For the text-containing cell, return its midpoint in [x, y] coordinate format. 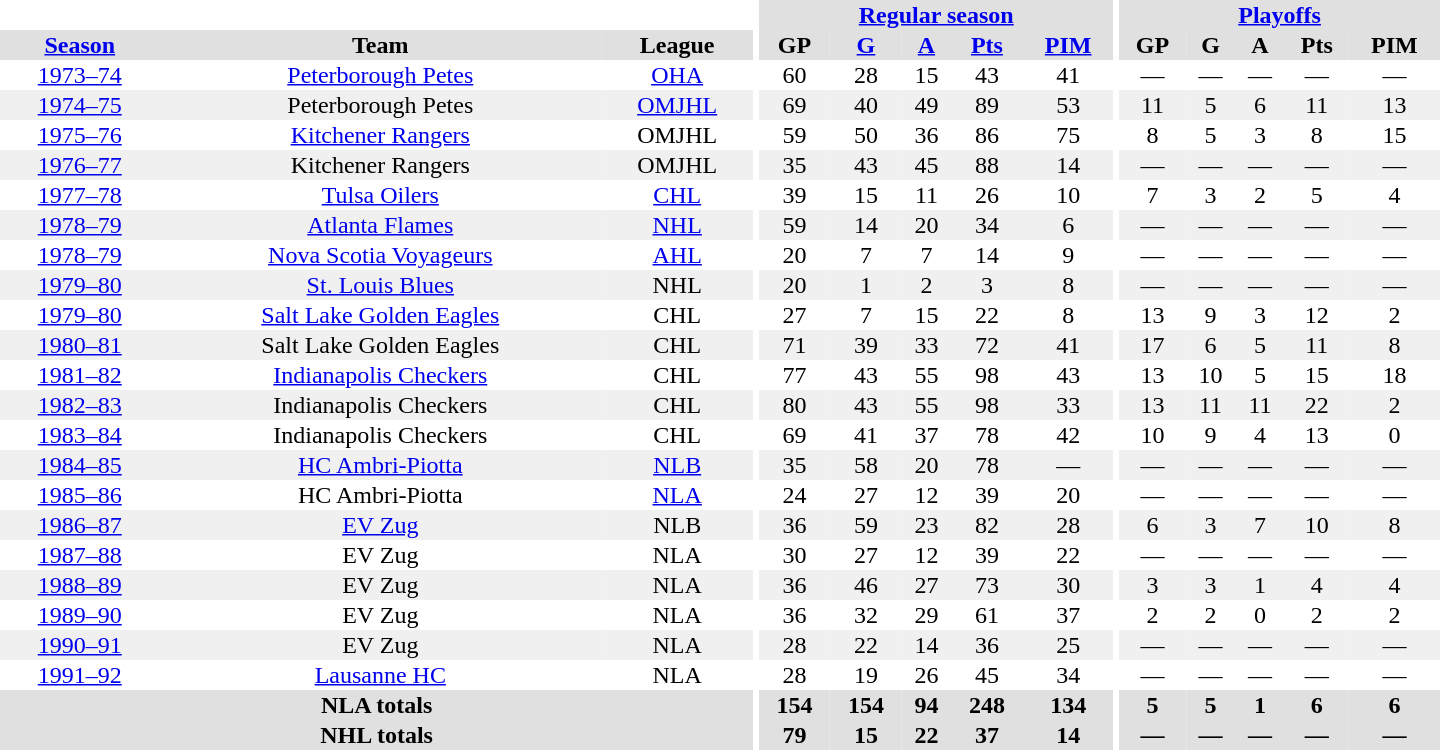
49 [926, 105]
St. Louis Blues [380, 285]
53 [1068, 105]
80 [794, 405]
League [677, 45]
18 [1394, 375]
17 [1152, 345]
82 [986, 525]
1981–82 [80, 375]
Lausanne HC [380, 675]
Tulsa Oilers [380, 195]
75 [1068, 135]
25 [1068, 645]
NHL totals [376, 735]
Team [380, 45]
24 [794, 495]
248 [986, 705]
Regular season [936, 15]
OHA [677, 75]
19 [866, 675]
1988–89 [80, 585]
32 [866, 615]
79 [794, 735]
88 [986, 165]
1974–75 [80, 105]
89 [986, 105]
1991–92 [80, 675]
1987–88 [80, 555]
42 [1068, 435]
1986–87 [80, 525]
1990–91 [80, 645]
1982–83 [80, 405]
1977–78 [80, 195]
77 [794, 375]
71 [794, 345]
1983–84 [80, 435]
1985–86 [80, 495]
61 [986, 615]
29 [926, 615]
AHL [677, 255]
46 [866, 585]
NLA totals [376, 705]
1975–76 [80, 135]
60 [794, 75]
1980–81 [80, 345]
134 [1068, 705]
40 [866, 105]
86 [986, 135]
50 [866, 135]
94 [926, 705]
1976–77 [80, 165]
Season [80, 45]
1989–90 [80, 615]
23 [926, 525]
Nova Scotia Voyageurs [380, 255]
73 [986, 585]
1973–74 [80, 75]
Playoffs [1280, 15]
1984–85 [80, 465]
Atlanta Flames [380, 225]
58 [866, 465]
72 [986, 345]
